Find where the given text appears and provide that cell's center as [X, Y] coordinate. 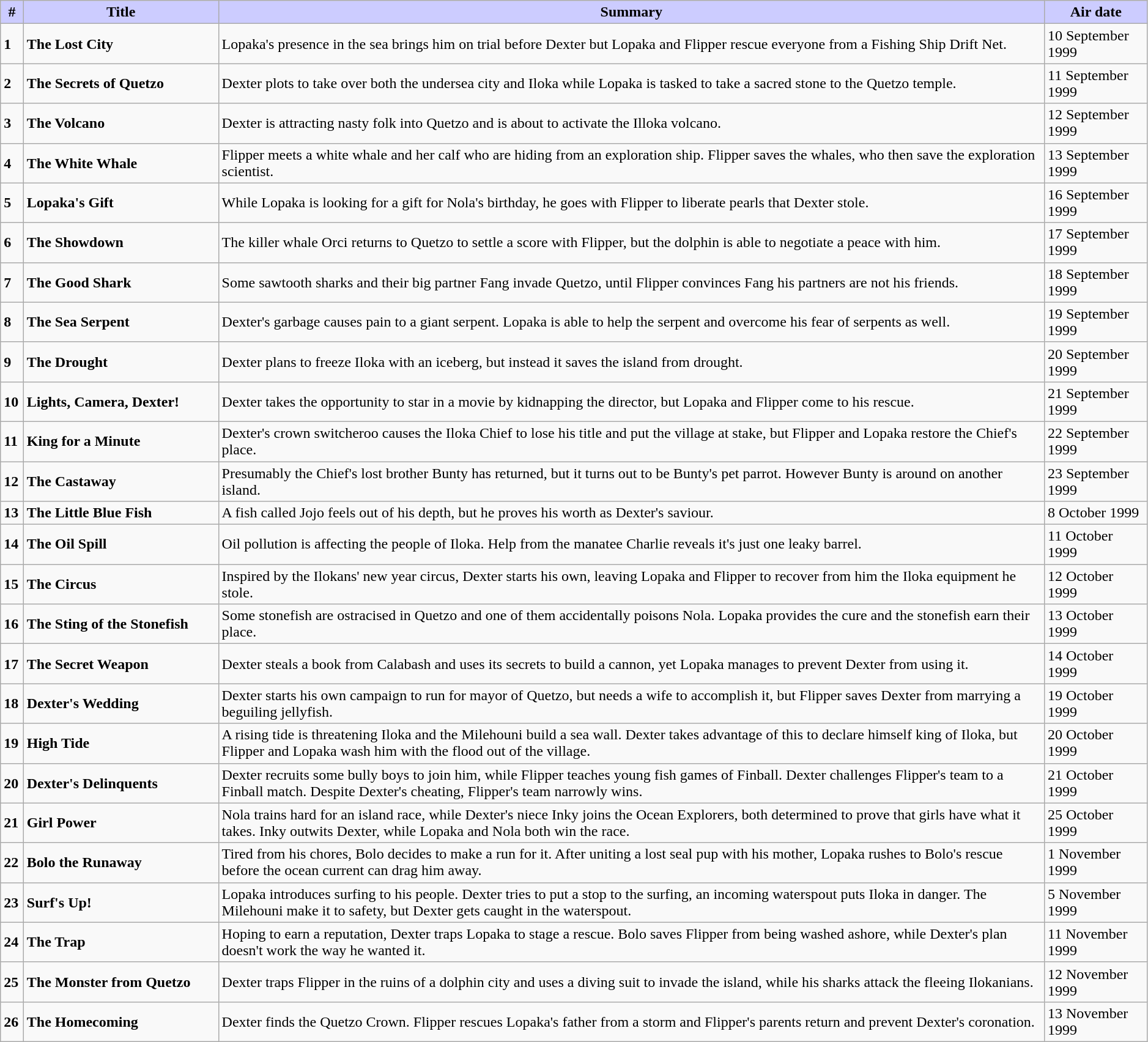
21 [12, 823]
Lopaka's Gift [121, 203]
10 September 1999 [1096, 44]
25 [12, 982]
# [12, 12]
The Lost City [121, 44]
23 [12, 903]
14 [12, 544]
The Monster from Quetzo [121, 982]
Dexter's crown switcheroo causes the Iloka Chief to lose his title and put the village at stake, but Flipper and Lopaka restore the Chief's place. [631, 442]
Bolo the Runaway [121, 862]
Dexter finds the Quetzo Crown. Flipper rescues Lopaka's father from a storm and Flipper's parents return and prevent Dexter's coronation. [631, 1021]
8 [12, 322]
12 [12, 481]
Some stonefish are ostracised in Quetzo and one of them accidentally poisons Nola. Lopaka provides the cure and the stonefish earn their place. [631, 624]
9 [12, 362]
Dexter plans to freeze Iloka with an iceberg, but instead it saves the island from drought. [631, 362]
11 September 1999 [1096, 83]
11 October 1999 [1096, 544]
7 [12, 283]
The Showdown [121, 242]
5 November 1999 [1096, 903]
13 September 1999 [1096, 163]
1 [12, 44]
14 October 1999 [1096, 664]
Dexter's Delinquents [121, 783]
Dexter traps Flipper in the ruins of a dolphin city and uses a diving suit to invade the island, while his sharks attack the fleeing Ilokanians. [631, 982]
The Secret Weapon [121, 664]
The Trap [121, 942]
The Circus [121, 585]
8 October 1999 [1096, 513]
The Volcano [121, 124]
A fish called Jojo feels out of his depth, but he proves his worth as Dexter's saviour. [631, 513]
Girl Power [121, 823]
The killer whale Orci returns to Quetzo to settle a score with Flipper, but the dolphin is able to negotiate a peace with him. [631, 242]
22 September 1999 [1096, 442]
20 September 1999 [1096, 362]
18 September 1999 [1096, 283]
Dexter's Wedding [121, 703]
20 [12, 783]
12 November 1999 [1096, 982]
18 [12, 703]
Air date [1096, 12]
16 [12, 624]
17 [12, 664]
The Homecoming [121, 1021]
16 September 1999 [1096, 203]
10 [12, 401]
5 [12, 203]
2 [12, 83]
Surf's Up! [121, 903]
The Oil Spill [121, 544]
Dexter's garbage causes pain to a giant serpent. Lopaka is able to help the serpent and overcome his fear of serpents as well. [631, 322]
1 November 1999 [1096, 862]
Lights, Camera, Dexter! [121, 401]
21 September 1999 [1096, 401]
23 September 1999 [1096, 481]
Inspired by the Ilokans' new year circus, Dexter starts his own, leaving Lopaka and Flipper to recover from him the Iloka equipment he stole. [631, 585]
The Secrets of Quetzo [121, 83]
The Castaway [121, 481]
19 [12, 744]
6 [12, 242]
12 September 1999 [1096, 124]
20 October 1999 [1096, 744]
Lopaka's presence in the sea brings him on trial before Dexter but Lopaka and Flipper rescue everyone from a Fishing Ship Drift Net. [631, 44]
Some sawtooth sharks and their big partner Fang invade Quetzo, until Flipper convinces Fang his partners are not his friends. [631, 283]
Presumably the Chief's lost brother Bunty has returned, but it turns out to be Bunty's pet parrot. However Bunty is around on another island. [631, 481]
King for a Minute [121, 442]
11 [12, 442]
The White Whale [121, 163]
26 [12, 1021]
15 [12, 585]
The Good Shark [121, 283]
Summary [631, 12]
13 [12, 513]
3 [12, 124]
Title [121, 12]
The Little Blue Fish [121, 513]
Flipper meets a white whale and her calf who are hiding from an exploration ship. Flipper saves the whales, who then save the exploration scientist. [631, 163]
The Drought [121, 362]
4 [12, 163]
The Sting of the Stonefish [121, 624]
17 September 1999 [1096, 242]
11 November 1999 [1096, 942]
Dexter steals a book from Calabash and uses its secrets to build a cannon, yet Lopaka manages to prevent Dexter from using it. [631, 664]
The Sea Serpent [121, 322]
Dexter is attracting nasty folk into Quetzo and is about to activate the Illoka volcano. [631, 124]
21 October 1999 [1096, 783]
Oil pollution is affecting the people of Iloka. Help from the manatee Charlie reveals it's just one leaky barrel. [631, 544]
13 October 1999 [1096, 624]
25 October 1999 [1096, 823]
High Tide [121, 744]
22 [12, 862]
19 September 1999 [1096, 322]
12 October 1999 [1096, 585]
Dexter takes the opportunity to star in a movie by kidnapping the director, but Lopaka and Flipper come to his rescue. [631, 401]
24 [12, 942]
While Lopaka is looking for a gift for Nola's birthday, he goes with Flipper to liberate pearls that Dexter stole. [631, 203]
19 October 1999 [1096, 703]
Dexter plots to take over both the undersea city and Iloka while Lopaka is tasked to take a sacred stone to the Quetzo temple. [631, 83]
13 November 1999 [1096, 1021]
